From the cell containing the given text, extract its center point as [x, y] coordinate. 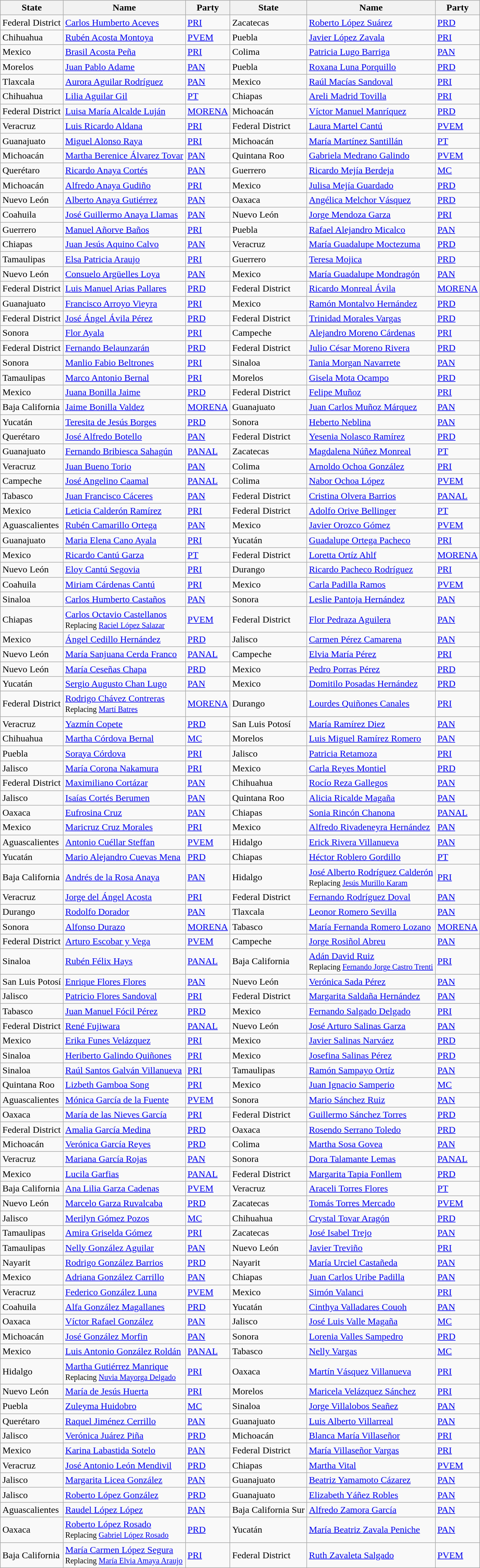
Rodrigo González Barrios [124, 1263]
Gabriela Medrano Galindo [371, 155]
Ana Lilia Garza Cadenas [124, 1189]
Carlos Humberto Aceves [124, 23]
Rubén Félix Hays [124, 961]
Luis Manuel Arias Pallares [124, 289]
Alfonso Durazo [124, 927]
Margarita Tapia Fonllem [371, 1174]
Pedro Porras Pérez [371, 669]
Ramón Montalvo Hernández [371, 303]
Guadalupe Ortega Pacheco [371, 540]
Fernando Belaunzarán [124, 348]
Angélica Melchor Vásquez [371, 200]
María Corona Nakamura [124, 768]
Raúl Macías Sandoval [371, 82]
Marcelo Garza Ruvalcaba [124, 1203]
Carla Reyes Montiel [371, 768]
Fernando Rodríguez Doval [371, 897]
Blanca María Villaseñor [371, 1436]
Brasil Acosta Peña [124, 52]
Heriberto Galindo Quiñones [124, 1055]
Flor Ayala [124, 333]
José González Morfin [124, 1336]
Rubén Camarillo Ortega [124, 525]
Juan Pablo Adame [124, 67]
Dora Talamante Lemas [371, 1159]
Roberto López Suárez [371, 23]
Alfredo Anaya Gudiño [124, 185]
Guillermo Sánchez Torres [371, 1115]
Laura Martel Cantú [371, 126]
Lilia Aguilar Gil [124, 96]
Cinthya Valladares Couoh [371, 1307]
Carlos Humberto Castaños [124, 599]
Tania Morgan Navarrete [371, 363]
Roberto López Rosado Replacing Gabriel López Rosado [124, 1530]
Martha Sosa Govea [371, 1144]
Cristina Olvera Barrios [371, 496]
Miguel Alonso Raya [124, 141]
Erika Funes Velázquez [124, 1041]
Eufrosina Cruz [124, 813]
René Fujiwara [124, 1026]
Fernando Bribiesca Sahagún [124, 452]
Domitilo Posadas Hernández [371, 684]
Nelly Vargas [371, 1351]
Patricio Flores Sandoval [124, 996]
María Beatriz Zavala Peniche [371, 1530]
Lizbeth Gamboa Song [124, 1085]
Karina Labastida Sotelo [124, 1451]
María Carmen López Segura Replacing María Elvia Amaya Araujo [124, 1555]
Ricardo Pacheco Rodríguez [371, 570]
Javier Salinas Narváez [371, 1041]
Tomás Torres Mercado [371, 1203]
Elizabeth Yáñez Robles [371, 1495]
Soraya Córdova [124, 753]
Alfa González Magallanes [124, 1307]
Aurora Aguilar Rodríguez [124, 82]
Alberto Anaya Gutiérrez [124, 200]
Julio César Moreno Rivera [371, 348]
Leonor Romero Sevilla [371, 912]
Trinidad Morales Vargas [371, 318]
Rocío Reza Gallegos [371, 783]
Antonio Cuéllar Steffan [124, 842]
Patricia Lugo Barriga [371, 52]
Arturo Escobar y Vega [124, 942]
Martha Vital [371, 1465]
María Guadalupe Moctezuma [371, 244]
Juan Carlos Uribe Padilla [371, 1277]
Margarita Licea González [124, 1480]
Juan Ignacio Samperio [371, 1085]
María Martínez Santillán [371, 141]
Rodrigo Chávez Contreras Replacing Martí Batres [124, 704]
Mario Alejandro Cuevas Mena [124, 857]
Héctor Roblero Gordillo [371, 857]
Enrique Flores Flores [124, 982]
José Alberto Rodríguez Calderón Replacing Jesús Murillo Karam [371, 877]
Isaías Cortés Berumen [124, 798]
Luis Alberto Villarreal [371, 1421]
Raudel López López [124, 1510]
Heberto Neblina [371, 422]
Jaime Bonilla Valdez [124, 407]
Lourdes Quiñones Canales [371, 704]
Flor Pedraza Aguilera [371, 619]
Ricardo Cantú Garza [124, 555]
Ruth Zavaleta Salgado [371, 1555]
Maricela Velázquez Sánchez [371, 1391]
Maricruz Cruz Morales [124, 827]
Maria Elena Cano Ayala [124, 540]
María Urciel Castañeda [371, 1263]
Verónica García Reyes [124, 1144]
Maximiliano Cortázar [124, 783]
Adán David Ruiz Replacing Fernando Jorge Castro Trenti [371, 961]
Alejandro Moreno Cárdenas [371, 333]
Ramón Sampayo Ortíz [371, 1070]
Baja California Sur [268, 1510]
Rosendo Serrano Toledo [371, 1129]
Juan Jesús Aquino Calvo [124, 244]
Luis Miguel Ramírez Romero [371, 739]
Marco Antonio Bernal [124, 377]
Manuel Añorve Baños [124, 230]
Arnoldo Ochoa González [371, 466]
Crystal Tovar Aragón [371, 1218]
José Antonio León Mendivil [124, 1465]
Ricardo Mejía Berdeja [371, 170]
Yazmín Copete [124, 724]
Carla Padilla Ramos [371, 584]
Simón Valanci [371, 1292]
Magdalena Núñez Monreal [371, 452]
Martín Vásquez Villanueva [371, 1371]
Raquel Jiménez Cerrillo [124, 1421]
Lucila Garfias [124, 1174]
Alfredo Rivadeneyra Hernández [371, 827]
Roxana Luna Porquillo [371, 67]
Luisa María Alcalde Luján [124, 111]
Zuleyma Huidobro [124, 1406]
Miriam Cárdenas Cantú [124, 584]
Teresa Mojica [371, 259]
Loretta Ortíz Ahlf [371, 555]
Manlio Fabio Beltrones [124, 363]
Amira Griselda Gómez [124, 1233]
Amalia García Medina [124, 1129]
Erick Rivera Villanueva [371, 842]
Juan Bueno Torio [124, 466]
Eloy Cantú Segovia [124, 570]
Sergio Augusto Chan Lugo [124, 684]
Gisela Mota Ocampo [371, 377]
Javier Orozco Gómez [371, 525]
Julisa Mejía Guardado [371, 185]
Nabor Ochoa López [371, 481]
Jorge Rosiñol Abreu [371, 942]
Areli Madrid Tovilla [371, 96]
María de las Nieves García [124, 1115]
Yesenia Nolasco Ramírez [371, 437]
José Alfredo Botello [124, 437]
Luis Ricardo Aldana [124, 126]
Teresita de Jesús Borges [124, 422]
Fernando Salgado Delgado [371, 1011]
Consuelo Argüelles Loya [124, 274]
José Luis Valle Magaña [371, 1322]
Juan Carlos Muñoz Márquez [371, 407]
Carlos Octavio Castellanos Replacing Raciel López Salazar [124, 619]
Raúl Santos Galván Villanueva [124, 1070]
José Isabel Trejo [371, 1233]
Rafael Alejandro Micalco [371, 230]
Adolfo Orive Bellinger [371, 511]
Mariana García Rojas [124, 1159]
Mario Sánchez Ruiz [371, 1100]
Beatriz Yamamoto Cázarez [371, 1480]
José Angelino Caamal [124, 481]
Patricia Retamoza [371, 753]
Leslie Pantoja Hernández [371, 599]
Federico González Luna [124, 1292]
Ricardo Anaya Cortés [124, 170]
Andrés de la Rosa Anaya [124, 877]
Juan Francisco Cáceres [124, 496]
Josefina Salinas Pérez [371, 1055]
Felipe Muñoz [371, 392]
María Villaseñor Vargas [371, 1451]
Adriana González Carrillo [124, 1277]
María de Jesús Huerta [124, 1391]
Francisco Arroyo Vieyra [124, 303]
Ángel Cedillo Hernández [124, 639]
Roberto López González [124, 1495]
Rubén Acosta Montoya [124, 37]
Lorenia Valles Sampedro [371, 1336]
Sonia Rincón Chanona [371, 813]
María Guadalupe Mondragón [371, 274]
Martha Berenice Álvarez Tovar [124, 155]
Verónica Sada Pérez [371, 982]
Jorge Villalobos Seañez [371, 1406]
Martha Córdova Bernal [124, 739]
José Ángel Ávila Pérez [124, 318]
Alicia Ricalde Magaña [371, 798]
María Ramírez Diez [371, 724]
Carmen Pérez Camarena [371, 639]
Jorge Mendoza Garza [371, 215]
Margarita Saldaña Hernández [371, 996]
Rodolfo Dorador [124, 912]
Juana Bonilla Jaime [124, 392]
Verónica Juárez Piña [124, 1436]
Luis Antonio González Roldán [124, 1351]
Javier Treviño [371, 1248]
Javier López Zavala [371, 37]
José Guillermo Anaya Llamas [124, 215]
María Sanjuana Cerda Franco [124, 654]
Martha Gutiérrez Manrique Replacing Nuvia Mayorga Delgado [124, 1371]
Elsa Patricia Araujo [124, 259]
Alfredo Zamora García [371, 1510]
Víctor Rafael González [124, 1322]
José Arturo Salinas Garza [371, 1026]
Araceli Torres Flores [371, 1189]
Jorge del Ángel Acosta [124, 897]
Mónica García de la Fuente [124, 1100]
María Fernanda Romero Lozano [371, 927]
Leticia Calderón Ramírez [124, 511]
Víctor Manuel Manríquez [371, 111]
María Ceseñas Chapa [124, 669]
Juan Manuel Fócil Pérez [124, 1011]
Ricardo Monreal Ávila [371, 289]
Nelly González Aguilar [124, 1248]
Elvia María Pérez [371, 654]
Merilyn Gómez Pozos [124, 1218]
